Determine the [x, y] coordinate at the center of the cell enclosing the given text.  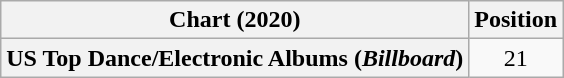
Chart (2020) [235, 20]
21 [516, 58]
Position [516, 20]
US Top Dance/Electronic Albums (Billboard) [235, 58]
